Search for the cell housing the specified text and yield its (x, y) center coordinate. 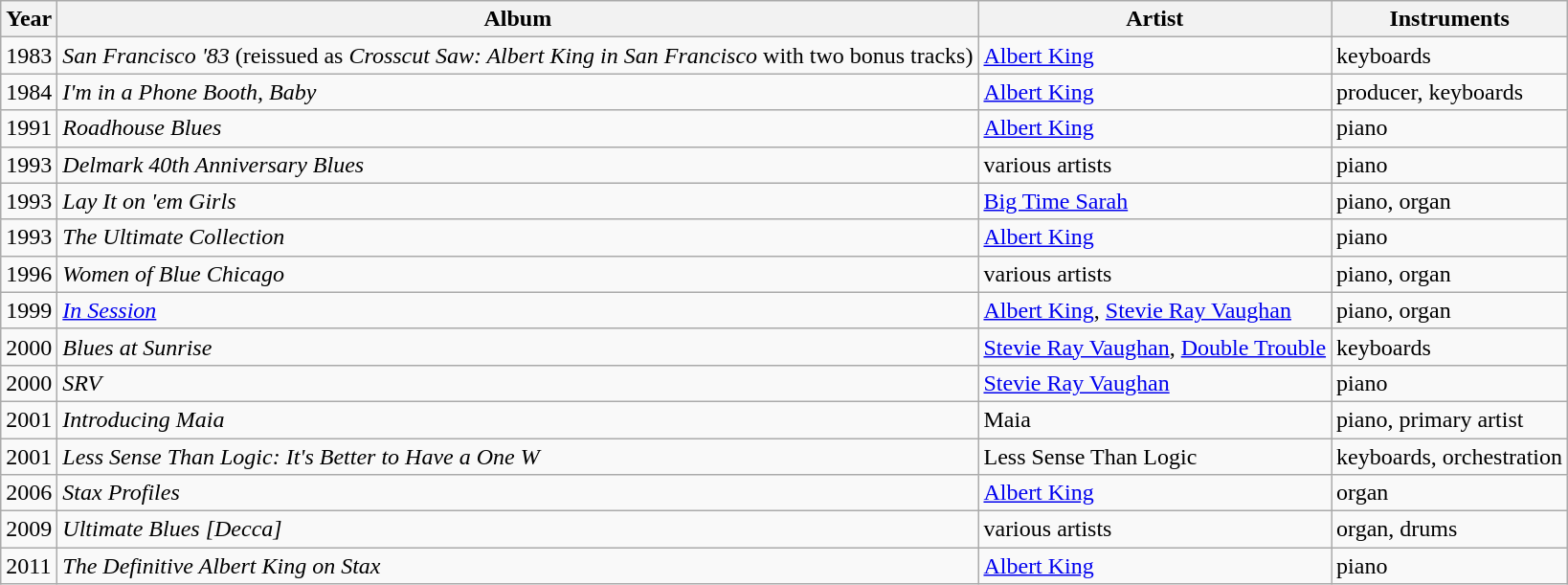
I'm in a Phone Booth, Baby (518, 92)
Album (518, 19)
Lay It on 'em Girls (518, 201)
The Definitive Albert King on Stax (518, 566)
Roadhouse Blues (518, 128)
Introducing Maia (518, 419)
Less Sense Than Logic (1154, 457)
producer, keyboards (1449, 92)
organ, drums (1449, 529)
Ultimate Blues [Decca] (518, 529)
SRV (518, 383)
Stevie Ray Vaughan, Double Trouble (1154, 347)
In Session (518, 310)
Women of Blue Chicago (518, 274)
The Ultimate Collection (518, 237)
keyboards, orchestration (1449, 457)
1983 (29, 56)
1999 (29, 310)
Maia (1154, 419)
Blues at Sunrise (518, 347)
Albert King, Stevie Ray Vaughan (1154, 310)
2011 (29, 566)
Instruments (1449, 19)
Delmark 40th Anniversary Blues (518, 165)
Big Time Sarah (1154, 201)
piano, primary artist (1449, 419)
Year (29, 19)
Artist (1154, 19)
Less Sense Than Logic: It's Better to Have a One W (518, 457)
1984 (29, 92)
Stevie Ray Vaughan (1154, 383)
2009 (29, 529)
1991 (29, 128)
organ (1449, 493)
2006 (29, 493)
1996 (29, 274)
San Francisco '83 (reissued as Crosscut Saw: Albert King in San Francisco with two bonus tracks) (518, 56)
Stax Profiles (518, 493)
